Search for the cell housing the specified text and yield its (x, y) center coordinate. 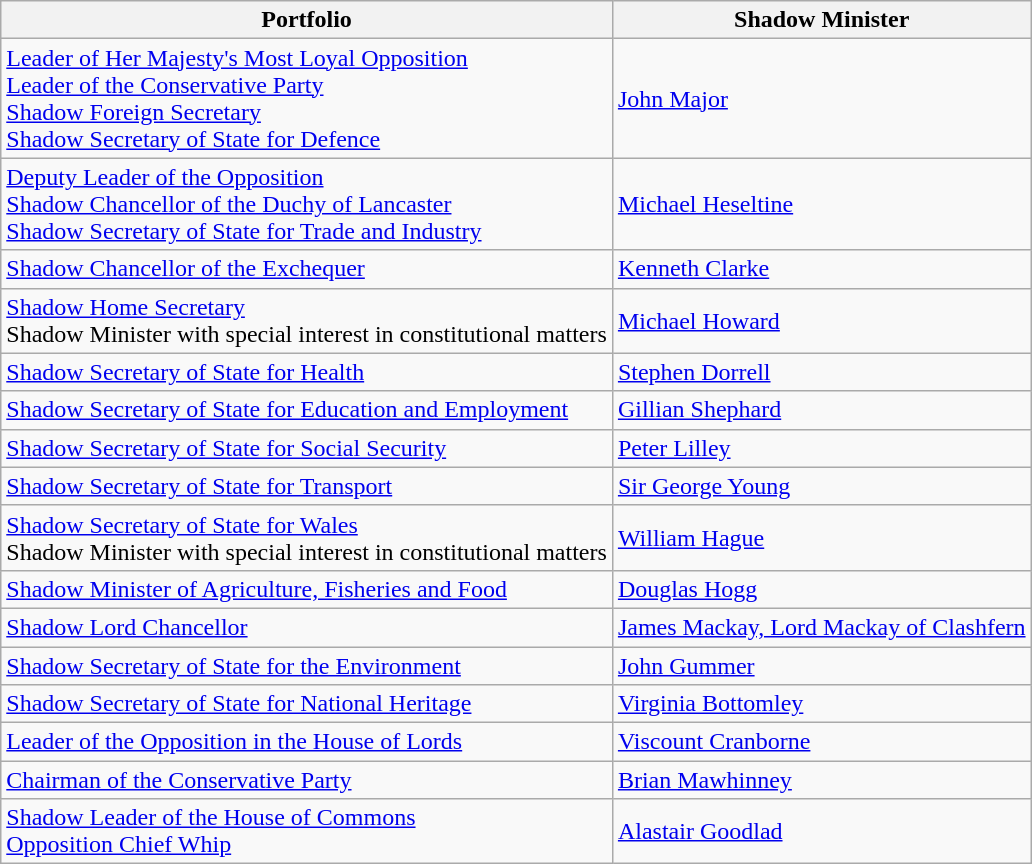
Stephen Dorrell (822, 372)
Shadow Minister of Agriculture, Fisheries and Food (307, 589)
Portfolio (307, 20)
Virginia Bottomley (822, 704)
John Major (822, 98)
Gillian Shephard (822, 410)
Shadow Home SecretaryShadow Minister with special interest in constitutional matters (307, 320)
Shadow Leader of the House of Commons Opposition Chief Whip (307, 832)
Brian Mawhinney (822, 780)
Michael Howard (822, 320)
Shadow Chancellor of the Exchequer (307, 269)
Shadow Secretary of State for Transport (307, 486)
John Gummer (822, 665)
Shadow Lord Chancellor (307, 627)
Shadow Minister (822, 20)
Douglas Hogg (822, 589)
Deputy Leader of the OppositionShadow Chancellor of the Duchy of LancasterShadow Secretary of State for Trade and Industry (307, 204)
Shadow Secretary of State for the Environment (307, 665)
Leader of the Opposition in the House of Lords (307, 742)
Shadow Secretary of State for Social Security (307, 448)
Kenneth Clarke (822, 269)
William Hague (822, 538)
James Mackay, Lord Mackay of Clashfern (822, 627)
Alastair Goodlad (822, 832)
Viscount Cranborne (822, 742)
Shadow Secretary of State for Education and Employment (307, 410)
Sir George Young (822, 486)
Shadow Secretary of State for Health (307, 372)
Michael Heseltine (822, 204)
Chairman of the Conservative Party (307, 780)
Shadow Secretary of State for National Heritage (307, 704)
Leader of Her Majesty's Most Loyal OppositionLeader of the Conservative PartyShadow Foreign SecretaryShadow Secretary of State for Defence (307, 98)
Shadow Secretary of State for WalesShadow Minister with special interest in constitutional matters (307, 538)
Peter Lilley (822, 448)
